Identify which cell holds the provided text, then report its (X, Y) central coordinate. 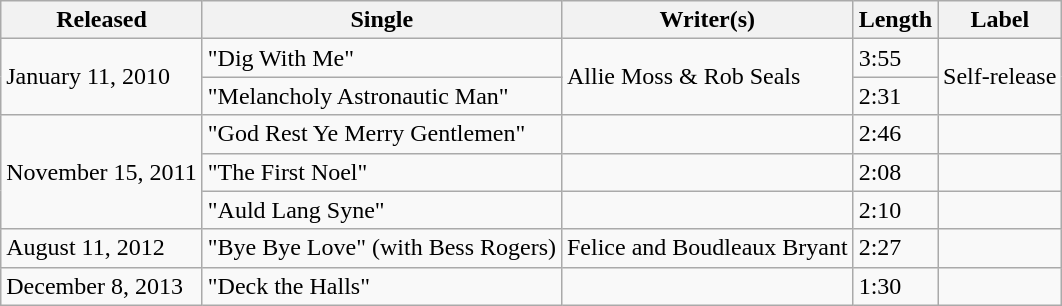
December 8, 2013 (102, 286)
"Melancholy Astronautic Man" (382, 96)
1:30 (895, 286)
2:10 (895, 210)
"The First Noel" (382, 172)
2:27 (895, 248)
Writer(s) (707, 20)
Length (895, 20)
Self-release (1000, 77)
November 15, 2011 (102, 172)
"Bye Bye Love" (with Bess Rogers) (382, 248)
2:31 (895, 96)
3:55 (895, 58)
Label (1000, 20)
Allie Moss & Rob Seals (707, 77)
"Dig With Me" (382, 58)
2:46 (895, 134)
"God Rest Ye Merry Gentlemen" (382, 134)
Felice and Boudleaux Bryant (707, 248)
"Auld Lang Syne" (382, 210)
Released (102, 20)
January 11, 2010 (102, 77)
"Deck the Halls" (382, 286)
August 11, 2012 (102, 248)
2:08 (895, 172)
Single (382, 20)
